Output the (X, Y) coordinate of the center of the cell containing the given text.  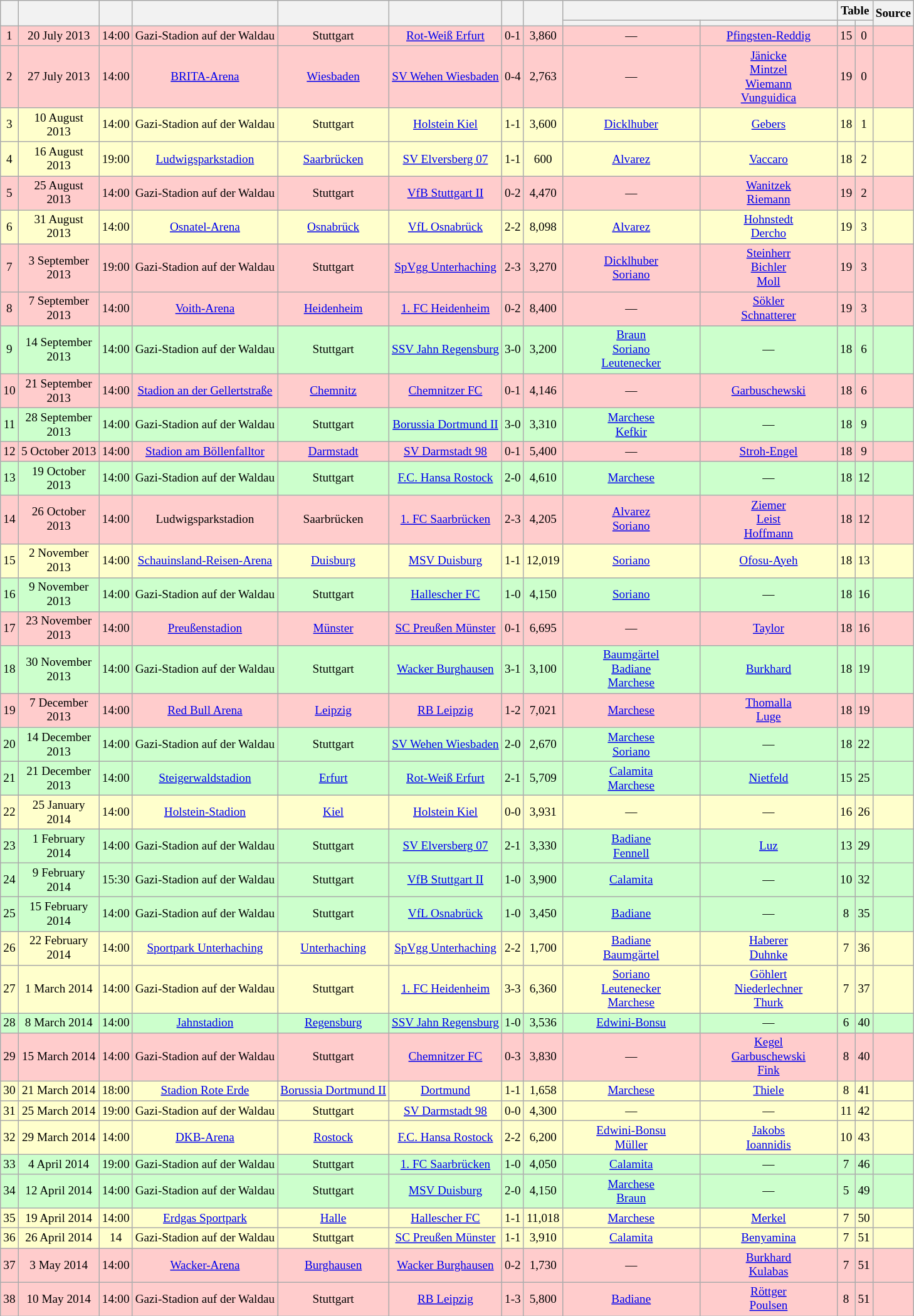
8,098 (543, 227)
10 August 2013 (59, 125)
49 (864, 1191)
41 (864, 1091)
14 September 2013 (59, 350)
Erfurt (334, 778)
3,600 (543, 125)
Marchese Braun (631, 1191)
Osnatel-Arena (205, 227)
30 November 2013 (59, 670)
3,860 (543, 36)
19 April 2014 (59, 1218)
8,400 (543, 308)
43 (864, 1137)
12 April 2014 (59, 1191)
4 (9, 159)
42 (864, 1111)
27 (9, 989)
26 October 2013 (59, 519)
Stroh-Engel (769, 451)
Burghausen (334, 1265)
30 (9, 1091)
2,763 (543, 76)
DKB-Arena (205, 1137)
7,021 (543, 710)
1,700 (543, 948)
Jänicke Mintzel Wiemann Vunguidica (769, 76)
3,200 (543, 350)
Sportpark Unterhaching (205, 948)
Kiel (334, 812)
4,610 (543, 478)
Vaccaro (769, 159)
9 February 2014 (59, 880)
Red Bull Arena (205, 710)
4,146 (543, 391)
Pfingsten-Reddig (769, 36)
Sökler Schnatterer (769, 308)
Leipzig (334, 710)
Badiane Baumgärtel (631, 948)
5,709 (543, 778)
3,310 (543, 424)
3,900 (543, 880)
29 March 2014 (59, 1137)
15 February 2014 (59, 914)
Thomalla Luge (769, 710)
24 (9, 880)
19 October 2013 (59, 478)
4,300 (543, 1111)
15:30 (115, 880)
1,658 (543, 1091)
Wiesbaden (334, 76)
5,800 (543, 1299)
Preußenstadion (205, 628)
Jakobs Ioannidis (769, 1137)
Burkhard Kulabas (769, 1265)
22 February 2014 (59, 948)
5,400 (543, 451)
BRITA-Arena (205, 76)
Garbuschewski (769, 391)
23 November 2013 (59, 628)
2 November 2013 (59, 561)
3,931 (543, 812)
7 September 2013 (59, 308)
21 March 2014 (59, 1091)
20 (9, 744)
Hohnstedt Dercho (769, 227)
4,205 (543, 519)
3,330 (543, 846)
Röttger Poulsen (769, 1299)
Thiele (769, 1091)
Regensburg (334, 1023)
8 March 2014 (59, 1023)
Marchese Kefkir (631, 424)
33 (9, 1164)
1 March 2014 (59, 989)
Halle (334, 1218)
9 November 2013 (59, 594)
3,270 (543, 268)
25 January 2014 (59, 812)
1 February 2014 (59, 846)
3 May 2014 (59, 1265)
Osnabrück (334, 227)
Taylor (769, 628)
Marchese Soriano (631, 744)
1-2 (513, 710)
Merkel (769, 1218)
600 (543, 159)
5 October 2013 (59, 451)
20 July 2013 (59, 36)
Edwini-Bonsu Müller (631, 1137)
1,730 (543, 1265)
Kegel Garbuschewski Fink (769, 1057)
3-1 (513, 670)
21 (9, 778)
15 March 2014 (59, 1057)
10 May 2014 (59, 1299)
17 (9, 628)
3 September 2013 (59, 268)
Stadion an der Gellertstraße (205, 391)
3-3 (513, 989)
4 April 2014 (59, 1164)
0-4 (513, 76)
38 (9, 1299)
3,536 (543, 1023)
Münster (334, 628)
16 August 2013 (59, 159)
25 March 2014 (59, 1111)
Benyamina (769, 1238)
21 September 2013 (59, 391)
Edwini-Bonsu (631, 1023)
Rostock (334, 1137)
Voith-Arena (205, 308)
Jahnstadion (205, 1023)
Darmstadt (334, 451)
Heidenheim (334, 308)
14 December 2013 (59, 744)
27 July 2013 (59, 76)
Braun Soriano Leutenecker (631, 350)
6,200 (543, 1137)
28 (9, 1023)
Steigerwaldstadion (205, 778)
46 (864, 1164)
Dortmund (445, 1091)
Haberer Duhnke (769, 948)
0-3 (513, 1057)
21 December 2013 (59, 778)
Göhlert Niederlechner Thurk (769, 989)
4,470 (543, 192)
7 December 2013 (59, 710)
Badiane Fennell (631, 846)
3,910 (543, 1238)
6,360 (543, 989)
23 (9, 846)
Luz (769, 846)
6,695 (543, 628)
26 April 2014 (59, 1238)
18:00 (115, 1091)
Ofosu-Ayeh (769, 561)
25 August 2013 (59, 192)
2,670 (543, 744)
Baumgärtel Badiane Marchese (631, 670)
Stadion am Böllenfalltor (205, 451)
12,019 (543, 561)
Soriano Leutenecker Marchese (631, 989)
Erdgas Sportpark (205, 1218)
Holstein-Stadion (205, 812)
Nietfeld (769, 778)
34 (9, 1191)
3,450 (543, 914)
4,050 (543, 1164)
Stadion Rote Erde (205, 1091)
Wanitzek Riemann (769, 192)
Table (855, 11)
Dicklhuber (631, 125)
50 (864, 1218)
Source (893, 14)
Burkhard (769, 670)
Unterhaching (334, 948)
1-3 (513, 1299)
31 (9, 1111)
28 September 2013 (59, 424)
Schauinsland-Reisen-Arena (205, 561)
11,018 (543, 1218)
Chemnitz (334, 391)
Wacker-Arena (205, 1265)
3,100 (543, 670)
Dicklhuber Soriano (631, 268)
Duisburg (334, 561)
Calamita Marchese (631, 778)
3,830 (543, 1057)
31 August 2013 (59, 227)
Ziemer Leist Hoffmann (769, 519)
Alvarez Soriano (631, 519)
Steinherr Bichler Moll (769, 268)
Gebers (769, 125)
